Provide the [x, y] coordinate of the cell's center where the given text is located.  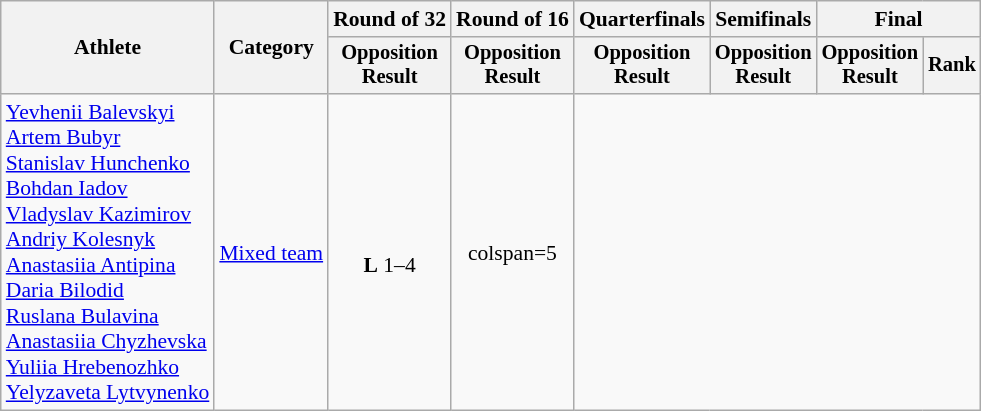
L 1–4 [390, 252]
Round of 16 [512, 19]
Category [271, 48]
Round of 32 [390, 19]
Quarterfinals [642, 19]
Final [899, 19]
Mixed team [271, 252]
Athlete [108, 48]
colspan=5 [512, 252]
Semifinals [764, 19]
Rank [952, 66]
